Output the (X, Y) coordinate of the center of the cell containing the given text.  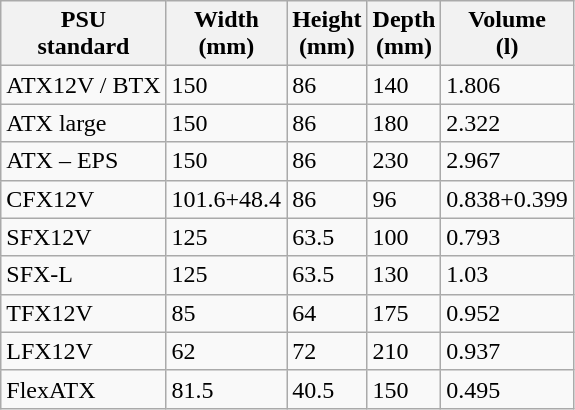
FlexATX (84, 389)
96 (404, 199)
ATX12V / BTX (84, 85)
62 (226, 351)
81.5 (226, 389)
2.322 (508, 123)
230 (404, 161)
2.967 (508, 161)
180 (404, 123)
Volume(l) (508, 34)
85 (226, 313)
0.937 (508, 351)
Depth(mm) (404, 34)
Height(mm) (327, 34)
1.806 (508, 85)
0.838+0.399 (508, 199)
Width(mm) (226, 34)
CFX12V (84, 199)
SFX12V (84, 237)
72 (327, 351)
0.793 (508, 237)
0.952 (508, 313)
1.03 (508, 275)
130 (404, 275)
175 (404, 313)
101.6+48.4 (226, 199)
LFX12V (84, 351)
100 (404, 237)
0.495 (508, 389)
64 (327, 313)
40.5 (327, 389)
210 (404, 351)
140 (404, 85)
TFX12V (84, 313)
ATX – EPS (84, 161)
SFX-L (84, 275)
ATX large (84, 123)
PSUstandard (84, 34)
